Capture the cell that displays the provided text and extract its [X, Y] central coordinate. 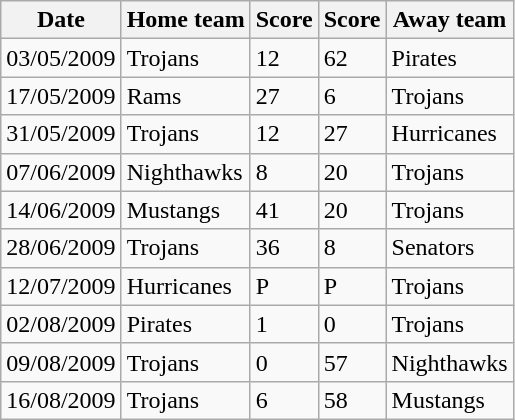
Away team [450, 20]
Senators [450, 248]
57 [352, 362]
31/05/2009 [61, 134]
16/08/2009 [61, 400]
07/06/2009 [61, 172]
36 [284, 248]
Date [61, 20]
Rams [186, 96]
41 [284, 210]
03/05/2009 [61, 58]
09/08/2009 [61, 362]
62 [352, 58]
58 [352, 400]
Home team [186, 20]
12/07/2009 [61, 286]
02/08/2009 [61, 324]
1 [284, 324]
17/05/2009 [61, 96]
28/06/2009 [61, 248]
14/06/2009 [61, 210]
